Identify which cell holds the provided text, then report its (x, y) central coordinate. 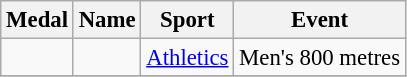
Medal (38, 20)
Name (107, 20)
Athletics (188, 58)
Sport (188, 20)
Men's 800 metres (320, 58)
Event (320, 20)
